Identify which cell holds the provided text, then report its (x, y) central coordinate. 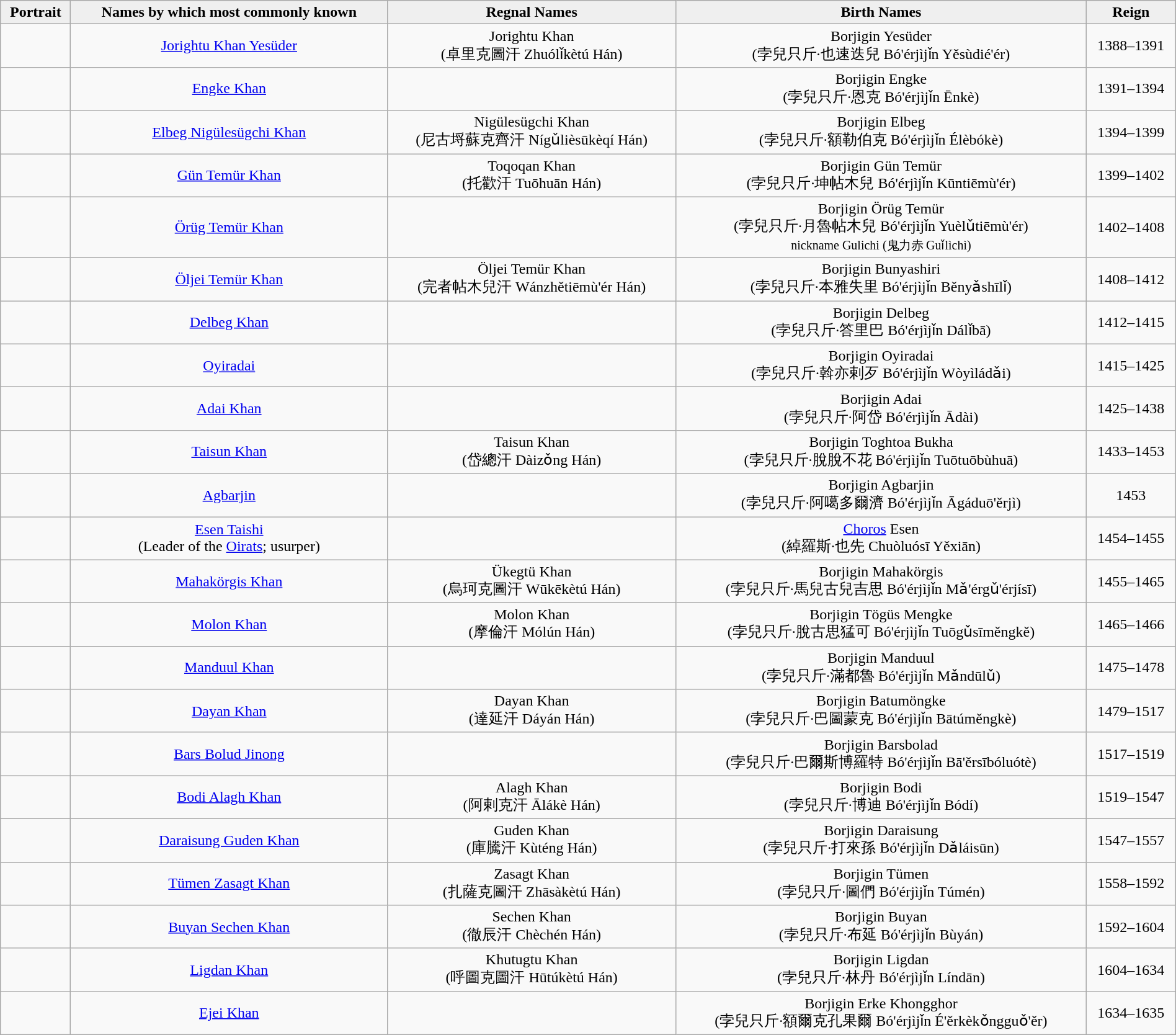
Gün Temür Khan (229, 176)
1465–1466 (1131, 625)
Borjigin Mahakörgis(孛兒只斤·馬兒古兒吉思 Bó'érjìjǐn Mǎ'érgǔ'érjísī) (881, 581)
Nigülesügchi Khan(尼古埒蘇克齊汗 Nígǔlièsūkèqí Hán) (532, 132)
Agbarjin (229, 495)
Borjigin Agbarjin(孛兒只斤·阿噶多爾濟 Bó'érjìjǐn Āgáduō'ěrjì) (881, 495)
Khutugtu Khan(呼圖克圖汗 Hūtúkètú Hán) (532, 970)
Borjigin Tögüs Mengke(孛兒只斤·脫古思猛可 Bó'érjìjǐn Tuōgǔsīměngkě) (881, 625)
Dayan Khan(達延汗 Dáyán Hán) (532, 711)
Mahakörgis Khan (229, 581)
1412–1415 (1131, 323)
1425–1438 (1131, 409)
Borjigin Barsbolad(孛兒只斤·巴爾斯博羅特 Bó'érjìjǐn Bā'ěrsībóluótè) (881, 754)
Bodi Alagh Khan (229, 797)
1391–1394 (1131, 89)
Borjigin Adai(孛兒只斤·阿岱 Bó'érjìjǐn Ādài) (881, 409)
Borjigin Ligdan(孛兒只斤·林丹 Bó'érjìjǐn Líndān) (881, 970)
Molon Khan (229, 625)
Taisun Khan (229, 452)
Regnal Names (532, 12)
Taisun Khan(岱總汗 Dàizǒng Hán) (532, 452)
Jorightu Khan Yesüder (229, 46)
Dayan Khan (229, 711)
Borjigin Manduul(孛兒只斤·滿都魯 Bó'érjìjǐn Mǎndūlǔ) (881, 668)
Esen Taishi(Leader of the Oirats; usurper) (229, 538)
Borjigin Oyiradai(孛兒只斤·斡亦剌歹 Bó'érjìjǐn Wòyìládǎi) (881, 365)
1517–1519 (1131, 754)
Buyan Sechen Khan (229, 927)
1634–1635 (1131, 1013)
Birth Names (881, 12)
Delbeg Khan (229, 323)
Manduul Khan (229, 668)
Oyiradai (229, 365)
Örüg Temür Khan (229, 227)
Borjigin Toghtoa Bukha(孛兒只斤·脫脫不花 Bó'érjìjǐn Tuōtuōbùhuā) (881, 452)
Ükegtü Khan(烏珂克圖汗 Wūkēkètú Hán) (532, 581)
Molon Khan(摩倫汗 Mólún Hán) (532, 625)
1479–1517 (1131, 711)
Borjigin Buyan(孛兒只斤·布延 Bó'érjìjǐn Bùyán) (881, 927)
Engke Khan (229, 89)
Öljei Temür Khan (229, 279)
Adai Khan (229, 409)
Alagh Khan(阿剌克汗 Ālákè Hán) (532, 797)
Borjigin Gün Temür(孛兒只斤·坤帖木兒 Bó'érjìjǐn Kūntiēmù'ér) (881, 176)
Borjigin Örüg Temür(孛兒只斤·月魯帖木兒 Bó'érjìjǐn Yuèlǔtiēmù'ér) nickname Gulichi (鬼力赤 Guǐlìchì) (881, 227)
1433–1453 (1131, 452)
1455–1465 (1131, 581)
1519–1547 (1131, 797)
1453 (1131, 495)
1415–1425 (1131, 365)
1592–1604 (1131, 927)
Sechen Khan(徹辰汗 Chèchén Hán) (532, 927)
Names by which most commonly known (229, 12)
Borjigin Bodi(孛兒只斤·博迪 Bó'érjìjǐn Bódí) (881, 797)
1388–1391 (1131, 46)
Borjigin Delbeg(孛兒只斤·答里巴 Bó'érjìjǐn Dálǐbā) (881, 323)
Jorightu Khan(卓里克圖汗 Zhuólǐkètú Hán) (532, 46)
Borjigin Elbeg(孛兒只斤·額勒伯克 Bó'érjìjǐn Élèbókè) (881, 132)
Borjigin Engke(孛兒只斤·恩克 Bó'érjìjǐn Ēnkè) (881, 89)
Choros Esen(綽羅斯·也先 Chuòluósī Yěxiān) (881, 538)
1402–1408 (1131, 227)
Zasagt Khan(扎薩克圖汗 Zhāsàkètú Hán) (532, 884)
1399–1402 (1131, 176)
1408–1412 (1131, 279)
Portrait (36, 12)
Toqoqan Khan(托歡汗 Tuōhuān Hán) (532, 176)
Tümen Zasagt Khan (229, 884)
Borjigin Tümen(孛兒只斤·圖們 Bó'érjìjǐn Túmén) (881, 884)
Bars Bolud Jinong (229, 754)
1454–1455 (1131, 538)
1604–1634 (1131, 970)
Öljei Temür Khan(完者帖木兒汗 Wánzhětiēmù'ér Hán) (532, 279)
1558–1592 (1131, 884)
Reign (1131, 12)
Borjigin Yesüder(孛兒只斤·也速迭兒 Bó'érjìjǐn Yěsùdié'ér) (881, 46)
Ligdan Khan (229, 970)
Daraisung Guden Khan (229, 840)
Borjigin Batumöngke(孛兒只斤·巴圖蒙克 Bó'érjìjǐn Bātúměngkè) (881, 711)
Borjigin Daraisung(孛兒只斤·打來孫 Bó'érjìjǐn Dǎláisūn) (881, 840)
1547–1557 (1131, 840)
Elbeg Nigülesügchi Khan (229, 132)
Guden Khan(庫騰汗 Kùténg Hán) (532, 840)
Ejei Khan (229, 1013)
Borjigin Bunyashiri(孛兒只斤·本雅失里 Bó'érjìjǐn Běnyǎshīlǐ) (881, 279)
1475–1478 (1131, 668)
1394–1399 (1131, 132)
Borjigin Erke Khongghor(孛兒只斤·額爾克孔果爾 Bó'érjìjǐn É'ěrkèkǒngguǒ'ěr) (881, 1013)
